Detect which cell encompasses the target text, then output its [x, y] center coordinate. 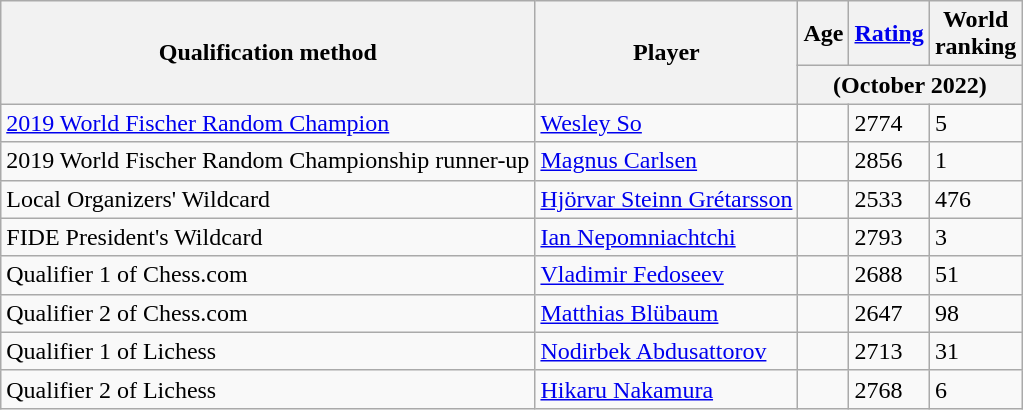
2533 [889, 199]
Hikaru Nakamura [666, 389]
Qualification method [268, 52]
Rating [889, 34]
2713 [889, 351]
2793 [889, 237]
Wesley So [666, 123]
Vladimir Fedoseev [666, 275]
2019 World Fischer Random Champion [268, 123]
2768 [889, 389]
1 [975, 161]
Player [666, 52]
Qualifier 1 of Chess.com [268, 275]
Matthias Blübaum [666, 313]
Hjörvar Steinn Grétarsson [666, 199]
3 [975, 237]
Qualifier 1 of Lichess [268, 351]
2774 [889, 123]
Qualifier 2 of Lichess [268, 389]
Nodirbek Abdusattorov [666, 351]
Magnus Carlsen [666, 161]
476 [975, 199]
31 [975, 351]
Worldranking [975, 34]
51 [975, 275]
2647 [889, 313]
(October 2022) [910, 85]
Local Organizers' Wildcard [268, 199]
2856 [889, 161]
2019 World Fischer Random Championship runner-up [268, 161]
Qualifier 2 of Chess.com [268, 313]
FIDE President's Wildcard [268, 237]
Ian Nepomniachtchi [666, 237]
98 [975, 313]
2688 [889, 275]
5 [975, 123]
6 [975, 389]
Age [824, 34]
